Search for the cell housing the specified text and yield its (x, y) center coordinate. 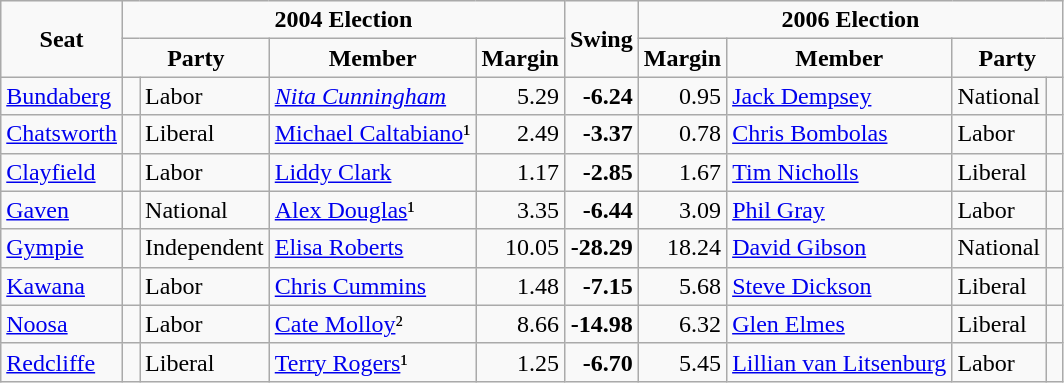
5.45 (682, 362)
Redcliffe (62, 362)
David Gibson (840, 248)
Kawana (62, 286)
-14.98 (601, 324)
Lillian van Litsenburg (840, 362)
1.48 (520, 286)
1.67 (682, 172)
0.95 (682, 96)
-6.70 (601, 362)
-2.85 (601, 172)
Chris Cummins (372, 286)
1.17 (520, 172)
Noosa (62, 324)
-3.37 (601, 134)
3.09 (682, 210)
Steve Dickson (840, 286)
1.25 (520, 362)
3.35 (520, 210)
Glen Elmes (840, 324)
Michael Caltabiano¹ (372, 134)
Gympie (62, 248)
5.68 (682, 286)
Elisa Roberts (372, 248)
2004 Election (343, 20)
Chris Bombolas (840, 134)
6.32 (682, 324)
2006 Election (850, 20)
8.66 (520, 324)
2.49 (520, 134)
Terry Rogers¹ (372, 362)
Gaven (62, 210)
Tim Nicholls (840, 172)
18.24 (682, 248)
-6.44 (601, 210)
Independent (205, 248)
-7.15 (601, 286)
Bundaberg (62, 96)
Cate Molloy² (372, 324)
0.78 (682, 134)
Jack Dempsey (840, 96)
Liddy Clark (372, 172)
-6.24 (601, 96)
Alex Douglas¹ (372, 210)
-28.29 (601, 248)
Seat (62, 39)
Chatsworth (62, 134)
Nita Cunningham (372, 96)
10.05 (520, 248)
Swing (601, 39)
Clayfield (62, 172)
5.29 (520, 96)
Phil Gray (840, 210)
